Capture the cell that displays the provided text and extract its (X, Y) central coordinate. 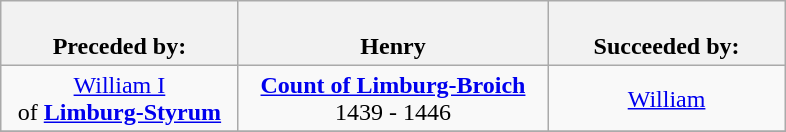
William Iof Limburg-Styrum (119, 98)
William (667, 98)
Count of Limburg-Broich1439 - 1446 (392, 98)
Henry (392, 34)
Preceded by: (119, 34)
Succeeded by: (667, 34)
